Search for the cell housing the specified text and yield its [X, Y] center coordinate. 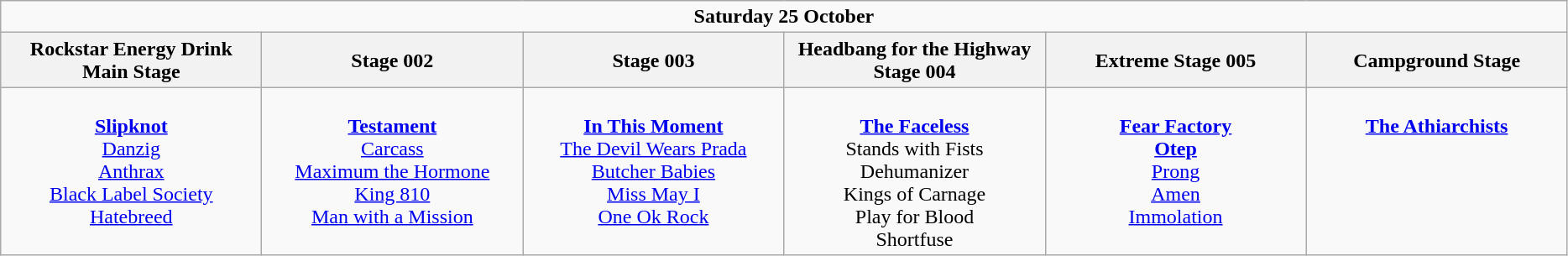
Campground Stage [1437, 60]
Rockstar Energy Drink Main Stage [131, 60]
Extreme Stage 005 [1175, 60]
Testament Carcass Maximum the Hormone King 810 Man with a Mission [393, 171]
The Faceless Stands with Fists Dehumanizer Kings of Carnage Play for Blood Shortfuse [915, 171]
Stage 002 [393, 60]
Headbang for the Highway Stage 004 [915, 60]
The Athiarchists [1437, 171]
Saturday 25 October [784, 17]
In This Moment The Devil Wears Prada Butcher Babies Miss May I One Ok Rock [653, 171]
Stage 003 [653, 60]
Fear Factory Otep Prong Amen Immolation [1175, 171]
Slipknot Danzig Anthrax Black Label Society Hatebreed [131, 171]
